Scan for the cell matching the given text and deliver its [x, y] coordinate at center. 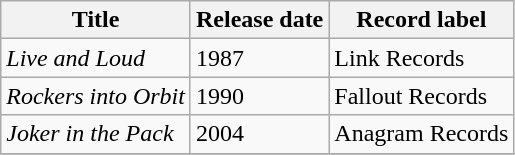
Link Records [422, 58]
2004 [259, 134]
1990 [259, 96]
Record label [422, 20]
Anagram Records [422, 134]
Joker in the Pack [96, 134]
Release date [259, 20]
1987 [259, 58]
Title [96, 20]
Fallout Records [422, 96]
Rockers into Orbit [96, 96]
Live and Loud [96, 58]
